From the cell containing the given text, extract its center point as [X, Y] coordinate. 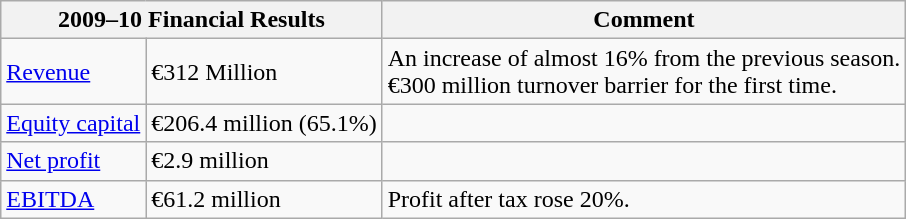
An increase of almost 16% from the previous season.€300 million turnover barrier for the first time. [644, 72]
€312 Million [264, 72]
Equity capital [74, 123]
Net profit [74, 161]
2009–10 Financial Results [192, 20]
Comment [644, 20]
€206.4 million (65.1%) [264, 123]
Revenue [74, 72]
Profit after tax rose 20%. [644, 199]
€2.9 million [264, 161]
EBITDA [74, 199]
€61.2 million [264, 199]
